Determine the [x, y] coordinate at the center of the cell enclosing the given text.  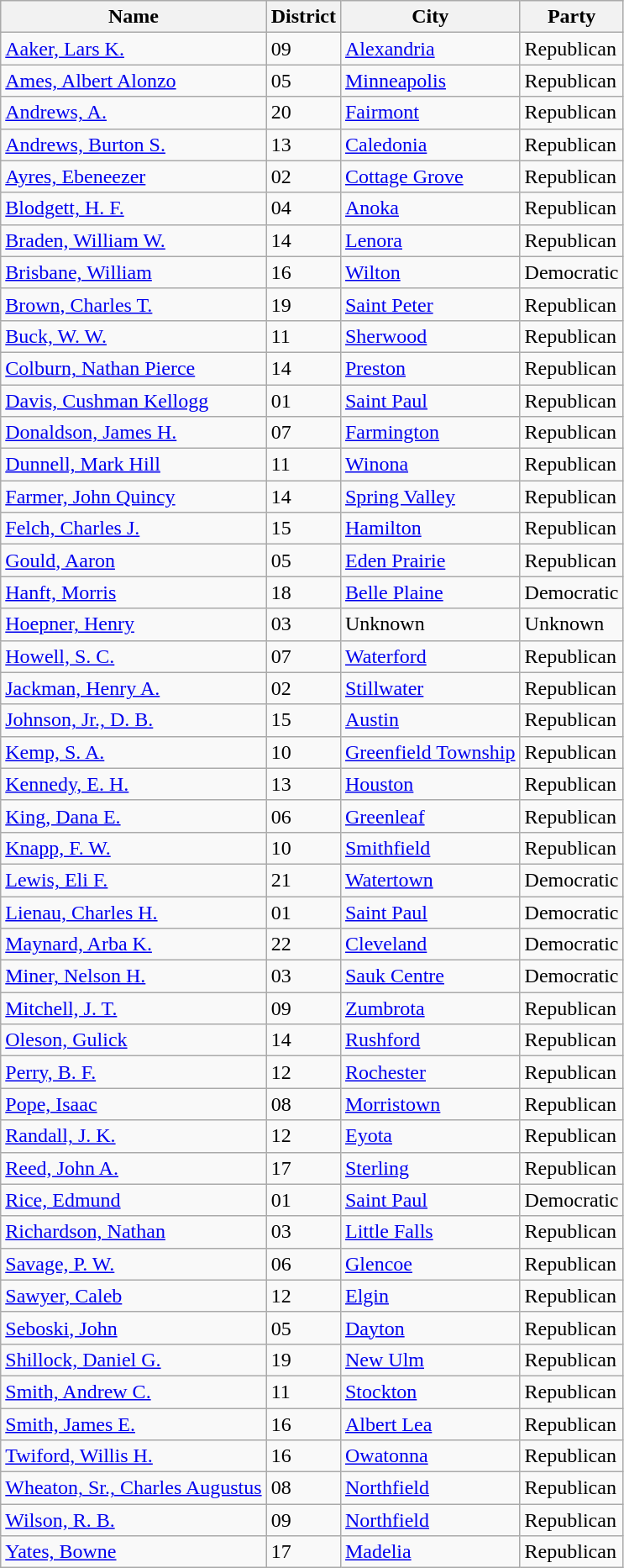
Brown, Charles T. [134, 304]
21 [303, 880]
Blodgett, H. F. [134, 208]
Lewis, Eli F. [134, 880]
District [303, 17]
Party [571, 17]
Kemp, S. A. [134, 752]
Fairmont [430, 113]
Richardson, Nathan [134, 1232]
Howell, S. C. [134, 656]
Eyota [430, 1136]
Shillock, Daniel G. [134, 1360]
22 [303, 944]
Andrews, Burton S. [134, 145]
Maynard, Arba K. [134, 944]
Kennedy, E. H. [134, 784]
Alexandria [430, 49]
City [430, 17]
Rushford [430, 1040]
Saint Peter [430, 304]
Anoka [430, 208]
Pope, Isaac [134, 1104]
Preston [430, 368]
18 [303, 592]
Brisbane, William [134, 272]
Dayton [430, 1328]
Zumbrota [430, 1008]
Minneapolis [430, 81]
Winona [430, 465]
Cleveland [430, 944]
Perry, B. F. [134, 1072]
Savage, P. W. [134, 1264]
Houston [430, 784]
King, Dana E. [134, 816]
Little Falls [430, 1232]
Yates, Bowne [134, 1552]
Smith, Andrew C. [134, 1392]
Davis, Cushman Kellogg [134, 401]
Wheaton, Sr., Charles Augustus [134, 1488]
Farmington [430, 433]
Knapp, F. W. [134, 848]
Waterford [430, 656]
Dunnell, Mark Hill [134, 465]
Colburn, Nathan Pierce [134, 368]
Jackman, Henry A. [134, 688]
Elgin [430, 1296]
Caledonia [430, 145]
Buck, W. W. [134, 336]
Andrews, A. [134, 113]
Hoepner, Henry [134, 624]
Morristown [430, 1104]
Austin [430, 720]
Reed, John A. [134, 1168]
Glencoe [430, 1264]
Twiford, Willis H. [134, 1456]
Sawyer, Caleb [134, 1296]
Braden, William W. [134, 240]
Wilson, R. B. [134, 1520]
Rochester [430, 1072]
Mitchell, J. T. [134, 1008]
Cottage Grove [430, 176]
Name [134, 17]
Sterling [430, 1168]
Miner, Nelson H. [134, 976]
Johnson, Jr., D. B. [134, 720]
Felch, Charles J. [134, 529]
Spring Valley [430, 497]
Wilton [430, 272]
Smithfield [430, 848]
Smith, James E. [134, 1424]
New Ulm [430, 1360]
Donaldson, James H. [134, 433]
Greenfield Township [430, 752]
Stockton [430, 1392]
Rice, Edmund [134, 1200]
Aaker, Lars K. [134, 49]
Sherwood [430, 336]
Madelia [430, 1552]
04 [303, 208]
Lenora [430, 240]
Greenleaf [430, 816]
20 [303, 113]
Albert Lea [430, 1424]
Lienau, Charles H. [134, 912]
Owatonna [430, 1456]
Eden Prairie [430, 560]
Hanft, Morris [134, 592]
Belle Plaine [430, 592]
Watertown [430, 880]
Stillwater [430, 688]
Farmer, John Quincy [134, 497]
Oleson, Gulick [134, 1040]
Ames, Albert Alonzo [134, 81]
Randall, J. K. [134, 1136]
Seboski, John [134, 1328]
Sauk Centre [430, 976]
Hamilton [430, 529]
Ayres, Ebeneezer [134, 176]
Gould, Aaron [134, 560]
